Capture the cell that displays the provided text and extract its (x, y) central coordinate. 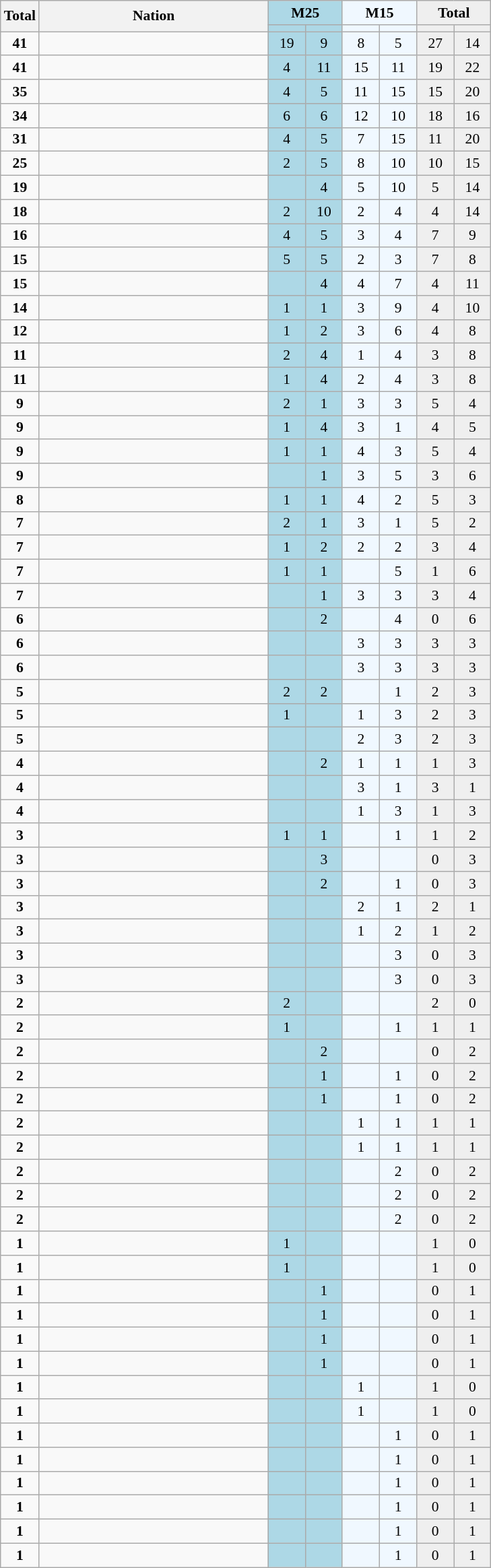
35 (20, 92)
34 (20, 116)
M15 (379, 13)
M25 (305, 13)
25 (20, 164)
27 (435, 44)
31 (20, 139)
Nation (154, 16)
22 (473, 68)
